Provide the [x, y] coordinate of the cell's center where the given text is located.  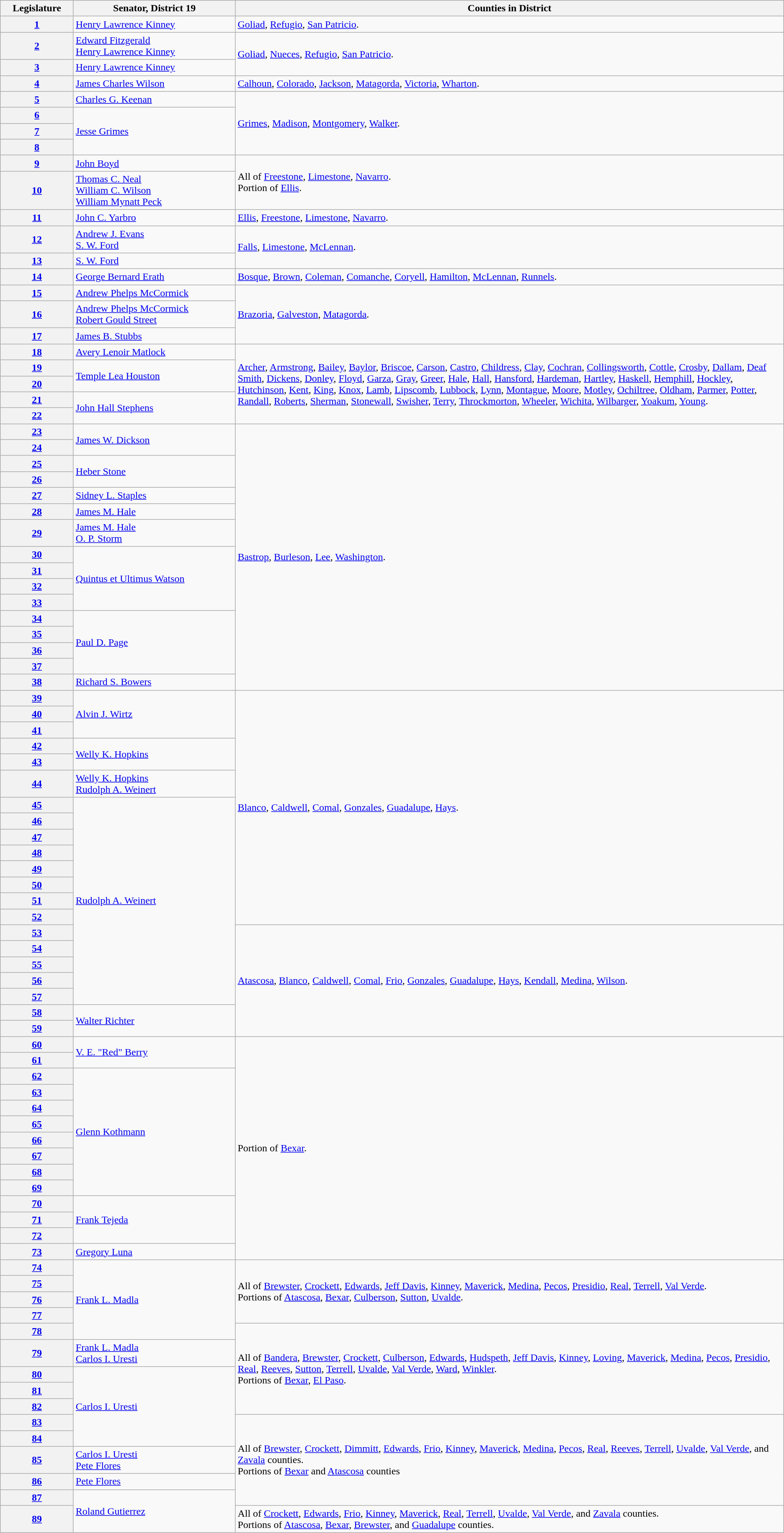
37 [37, 666]
73 [37, 1251]
John Boyd [154, 163]
52 [37, 917]
Carlos I. Uresti [154, 1406]
Goliad, Refugio, San Patricio. [509, 24]
Pete Flores [154, 1481]
65 [37, 1124]
Edward FitzgeraldHenry Lawrence Kinney [154, 46]
38 [37, 682]
9 [37, 163]
Frank L. MadlaCarlos I. Uresti [154, 1353]
Carlos I. UrestiPete Flores [154, 1460]
Alvin J. Wirtz [154, 714]
22 [37, 416]
85 [37, 1460]
71 [37, 1220]
Goliad, Nueces, Refugio, San Patricio. [509, 54]
Calhoun, Colorado, Jackson, Matagorda, Victoria, Wharton. [509, 83]
72 [37, 1236]
70 [37, 1204]
13 [37, 261]
Senator, District 19 [154, 8]
Roland Gutierrez [154, 1511]
35 [37, 634]
64 [37, 1108]
87 [37, 1497]
All of Freestone, Limestone, Navarro.Portion of Ellis. [509, 182]
21 [37, 400]
66 [37, 1140]
62 [37, 1076]
Portion of Bexar. [509, 1148]
23 [37, 432]
Bastrop, Burleson, Lee, Washington. [509, 557]
V. E. "Red" Berry [154, 1052]
Rudolph A. Weinert [154, 901]
59 [37, 1028]
31 [37, 571]
49 [37, 869]
1 [37, 24]
46 [37, 821]
Bosque, Brown, Coleman, Comanche, Coryell, Hamilton, McLennan, Runnels. [509, 277]
50 [37, 885]
4 [37, 83]
2 [37, 46]
6 [37, 115]
Grimes, Madison, Montgomery, Walker. [509, 123]
Avery Lenoir Matlock [154, 352]
12 [37, 239]
82 [37, 1406]
78 [37, 1331]
80 [37, 1375]
54 [37, 949]
58 [37, 1012]
55 [37, 964]
63 [37, 1092]
27 [37, 495]
Heber Stone [154, 471]
20 [37, 384]
Atascosa, Blanco, Caldwell, Comal, Frio, Gonzales, Guadalupe, Hays, Kendall, Medina, Wilson. [509, 980]
69 [37, 1188]
28 [37, 512]
47 [37, 837]
Gregory Luna [154, 1251]
18 [37, 352]
Thomas C. NealWilliam C. WilsonWilliam Mynatt Peck [154, 190]
Walter Richter [154, 1020]
Frank L. Madla [154, 1299]
77 [37, 1316]
74 [37, 1267]
25 [37, 463]
43 [37, 762]
10 [37, 190]
James M. HaleO. P. Storm [154, 533]
89 [37, 1519]
24 [37, 447]
Ellis, Freestone, Limestone, Navarro. [509, 217]
Sidney L. Staples [154, 495]
Blanco, Caldwell, Comal, Gonzales, Guadalupe, Hays. [509, 807]
Welly K. HopkinsRudolph A. Weinert [154, 783]
75 [37, 1283]
33 [37, 602]
15 [37, 293]
Andrew J. EvansS. W. Ford [154, 239]
34 [37, 618]
79 [37, 1353]
26 [37, 479]
76 [37, 1299]
John C. Yarbro [154, 217]
56 [37, 980]
48 [37, 853]
Glenn Kothmann [154, 1132]
Richard S. Bowers [154, 682]
16 [37, 314]
Temple Lea Houston [154, 376]
James B. Stubbs [154, 336]
Welly K. Hopkins [154, 754]
8 [37, 147]
36 [37, 650]
George Bernard Erath [154, 277]
Counties in District [509, 8]
81 [37, 1391]
84 [37, 1438]
Jesse Grimes [154, 131]
11 [37, 217]
James Charles Wilson [154, 83]
14 [37, 277]
Quintus et Ultimus Watson [154, 579]
3 [37, 67]
44 [37, 783]
60 [37, 1044]
S. W. Ford [154, 261]
57 [37, 996]
5 [37, 99]
James W. Dickson [154, 439]
Andrew Phelps McCormickRobert Gould Street [154, 314]
86 [37, 1481]
39 [37, 698]
29 [37, 533]
Legislature [37, 8]
Brazoria, Galveston, Matagorda. [509, 314]
83 [37, 1422]
17 [37, 336]
Frank Tejeda [154, 1220]
John Hall Stephens [154, 408]
7 [37, 131]
53 [37, 933]
68 [37, 1172]
32 [37, 587]
Paul D. Page [154, 642]
Falls, Limestone, McLennan. [509, 247]
42 [37, 746]
61 [37, 1060]
67 [37, 1156]
45 [37, 805]
40 [37, 714]
19 [37, 368]
41 [37, 730]
30 [37, 555]
Charles G. Keenan [154, 99]
Andrew Phelps McCormick [154, 293]
51 [37, 901]
James M. Hale [154, 512]
